For the text-containing cell, return its midpoint in (x, y) coordinate format. 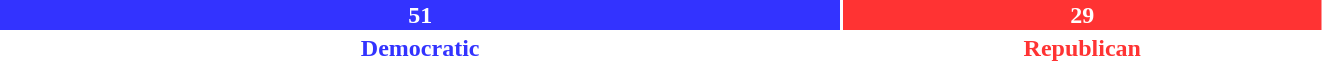
51 (420, 15)
29 (1082, 15)
